Determine the [x, y] coordinate at the center of the cell enclosing the given text.  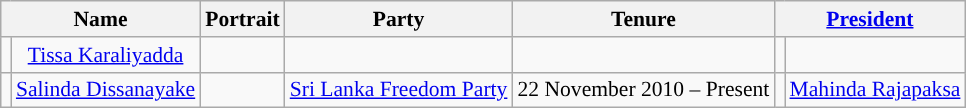
Salinda Dissanayake [106, 90]
Tenure [643, 19]
Party [399, 19]
Mahinda Rajapaksa [874, 90]
Sri Lanka Freedom Party [399, 90]
22 November 2010 – Present [643, 90]
Name [101, 19]
Tissa Karaliyadda [106, 55]
Portrait [242, 19]
President [870, 19]
